Locate the cell with the specified text and output its (x, y) center coordinate. 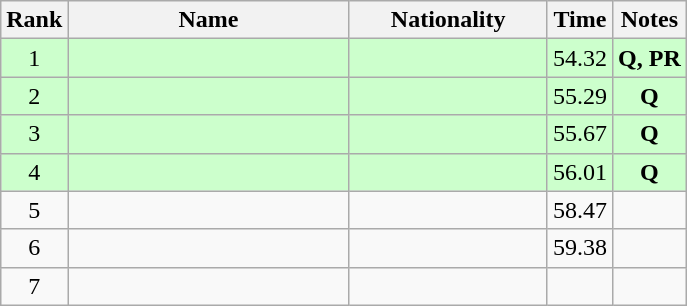
Nationality (448, 20)
Rank (34, 20)
7 (34, 286)
55.29 (580, 96)
3 (34, 134)
2 (34, 96)
59.38 (580, 248)
58.47 (580, 210)
5 (34, 210)
56.01 (580, 172)
1 (34, 58)
Time (580, 20)
Notes (650, 20)
6 (34, 248)
54.32 (580, 58)
4 (34, 172)
Name (208, 20)
55.67 (580, 134)
Q, PR (650, 58)
